Identify which cell holds the provided text, then report its [x, y] central coordinate. 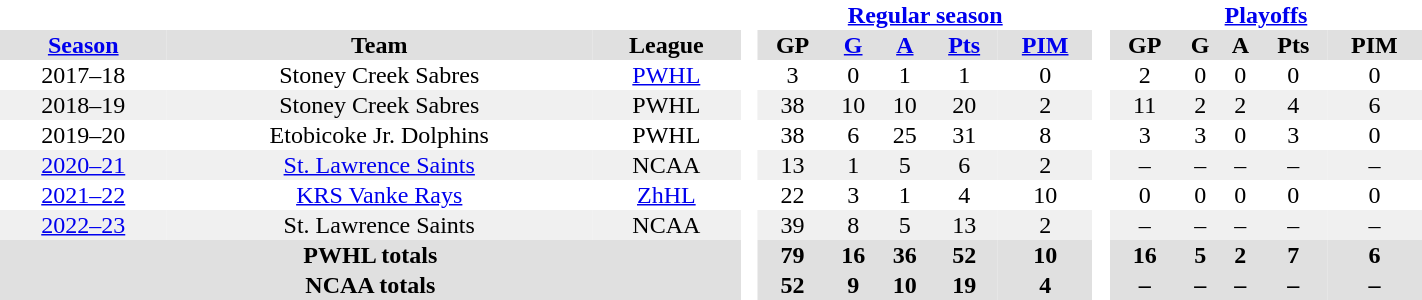
KRS Vanke Rays [379, 195]
NCAA totals [370, 285]
League [666, 45]
22 [793, 195]
11 [1145, 105]
Team [379, 45]
2019–20 [83, 135]
36 [905, 255]
Regular season [926, 15]
2021–22 [83, 195]
2018–19 [83, 105]
7 [1294, 255]
39 [793, 225]
19 [964, 285]
2017–18 [83, 75]
2022–23 [83, 225]
ZhHL [666, 195]
25 [905, 135]
PWHL totals [370, 255]
Etobicoke Jr. Dolphins [379, 135]
2020–21 [83, 165]
31 [964, 135]
9 [853, 285]
Season [83, 45]
Playoffs [1266, 15]
20 [964, 105]
79 [793, 255]
